Determine the [x, y] coordinate at the center of the cell enclosing the given text.  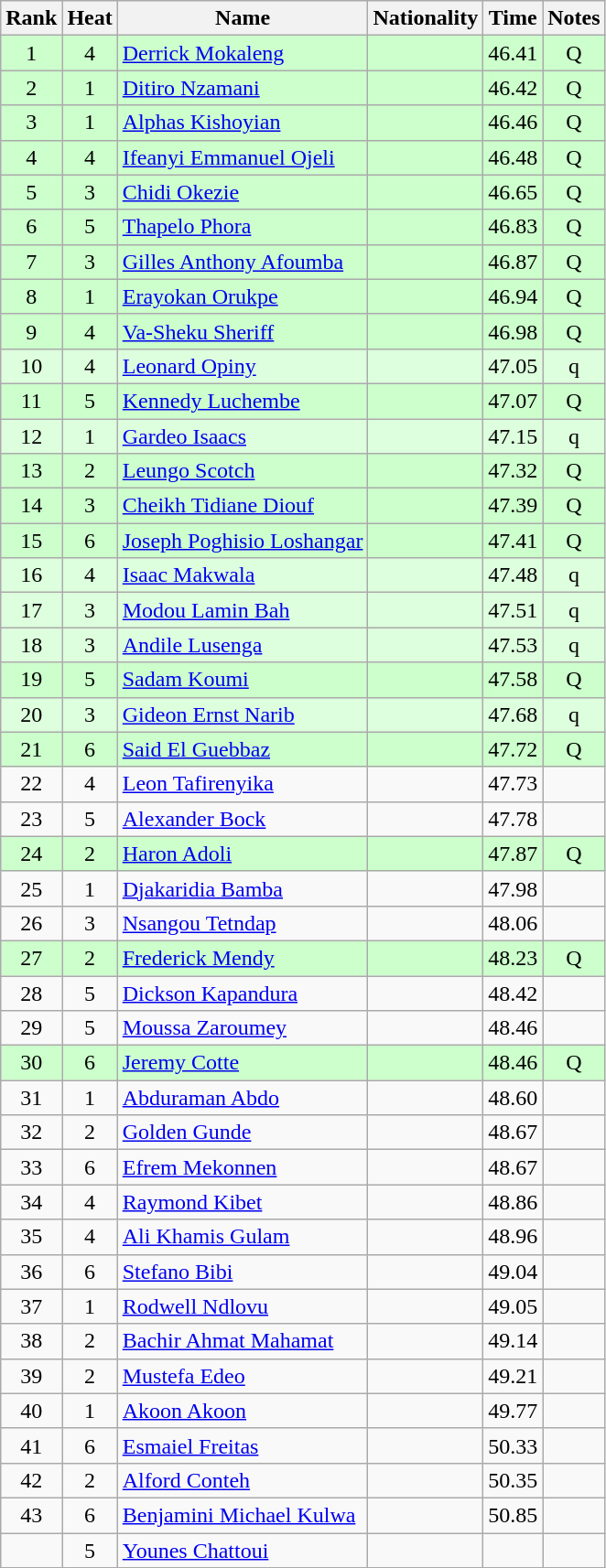
47.51 [513, 610]
Frederick Mendy [243, 958]
Ifeanyi Emmanuel Ojeli [243, 157]
Leon Tafirenyika [243, 784]
18 [31, 645]
49.05 [513, 1306]
Thapelo Phora [243, 227]
48.96 [513, 1237]
Va-Sheku Sheriff [243, 331]
Heat [90, 18]
8 [31, 296]
47.98 [513, 888]
Time [513, 18]
34 [31, 1202]
27 [31, 958]
Djakaridia Bamba [243, 888]
14 [31, 506]
43 [31, 1515]
Benjamini Michael Kulwa [243, 1515]
47.58 [513, 680]
Haron Adoli [243, 854]
38 [31, 1341]
47.48 [513, 575]
24 [31, 854]
Akoon Akoon [243, 1411]
46.65 [513, 192]
47.39 [513, 506]
48.86 [513, 1202]
39 [31, 1376]
35 [31, 1237]
17 [31, 610]
Leonard Opiny [243, 366]
Gardeo Isaacs [243, 436]
Gilles Anthony Afoumba [243, 262]
46.94 [513, 296]
23 [31, 819]
47.87 [513, 854]
49.77 [513, 1411]
10 [31, 366]
9 [31, 331]
Esmaiel Freitas [243, 1445]
21 [31, 749]
20 [31, 714]
Kennedy Luchembe [243, 401]
Chidi Okezie [243, 192]
25 [31, 888]
Modou Lamin Bah [243, 610]
31 [31, 1098]
48.60 [513, 1098]
Said El Guebbaz [243, 749]
22 [31, 784]
46.42 [513, 88]
50.35 [513, 1480]
Sadam Koumi [243, 680]
37 [31, 1306]
Nationality [426, 18]
Younes Chattoui [243, 1551]
Ali Khamis Gulam [243, 1237]
47.72 [513, 749]
19 [31, 680]
Notes [574, 18]
Rank [31, 18]
Raymond Kibet [243, 1202]
46.87 [513, 262]
47.32 [513, 471]
36 [31, 1272]
Bachir Ahmat Mahamat [243, 1341]
7 [31, 262]
48.42 [513, 993]
33 [31, 1167]
Name [243, 18]
47.15 [513, 436]
47.68 [513, 714]
Cheikh Tidiane Diouf [243, 506]
Isaac Makwala [243, 575]
Alphas Kishoyian [243, 123]
26 [31, 923]
Jeremy Cotte [243, 1063]
47.73 [513, 784]
Leungo Scotch [243, 471]
Stefano Bibi [243, 1272]
50.33 [513, 1445]
12 [31, 436]
28 [31, 993]
48.06 [513, 923]
46.98 [513, 331]
46.48 [513, 157]
29 [31, 1028]
Moussa Zaroumey [243, 1028]
47.05 [513, 366]
32 [31, 1133]
Ditiro Nzamani [243, 88]
Efrem Mekonnen [243, 1167]
40 [31, 1411]
Andile Lusenga [243, 645]
47.41 [513, 541]
Rodwell Ndlovu [243, 1306]
46.46 [513, 123]
Erayokan Orukpe [243, 296]
46.83 [513, 227]
Alford Conteh [243, 1480]
41 [31, 1445]
49.21 [513, 1376]
Joseph Poghisio Loshangar [243, 541]
47.78 [513, 819]
47.53 [513, 645]
11 [31, 401]
Gideon Ernst Narib [243, 714]
Derrick Mokaleng [243, 53]
Nsangou Tetndap [243, 923]
Golden Gunde [243, 1133]
46.41 [513, 53]
48.23 [513, 958]
Alexander Bock [243, 819]
50.85 [513, 1515]
Abduraman Abdo [243, 1098]
Mustefa Edeo [243, 1376]
47.07 [513, 401]
42 [31, 1480]
16 [31, 575]
Dickson Kapandura [243, 993]
49.14 [513, 1341]
49.04 [513, 1272]
15 [31, 541]
30 [31, 1063]
13 [31, 471]
